Detect which cell encompasses the target text, then output its (X, Y) center coordinate. 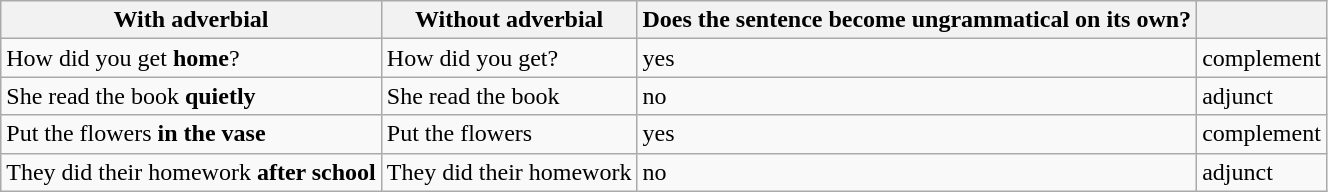
Put the flowers in the vase (192, 134)
How did you get? (509, 58)
Does the sentence become ungrammatical on its own? (917, 20)
They did their homework after school (192, 172)
She read the book (509, 96)
She read the book quietly (192, 96)
Put the flowers (509, 134)
They did their homework (509, 172)
How did you get home? (192, 58)
Without adverbial (509, 20)
With adverbial (192, 20)
